Identify which cell holds the provided text, then report its [X, Y] central coordinate. 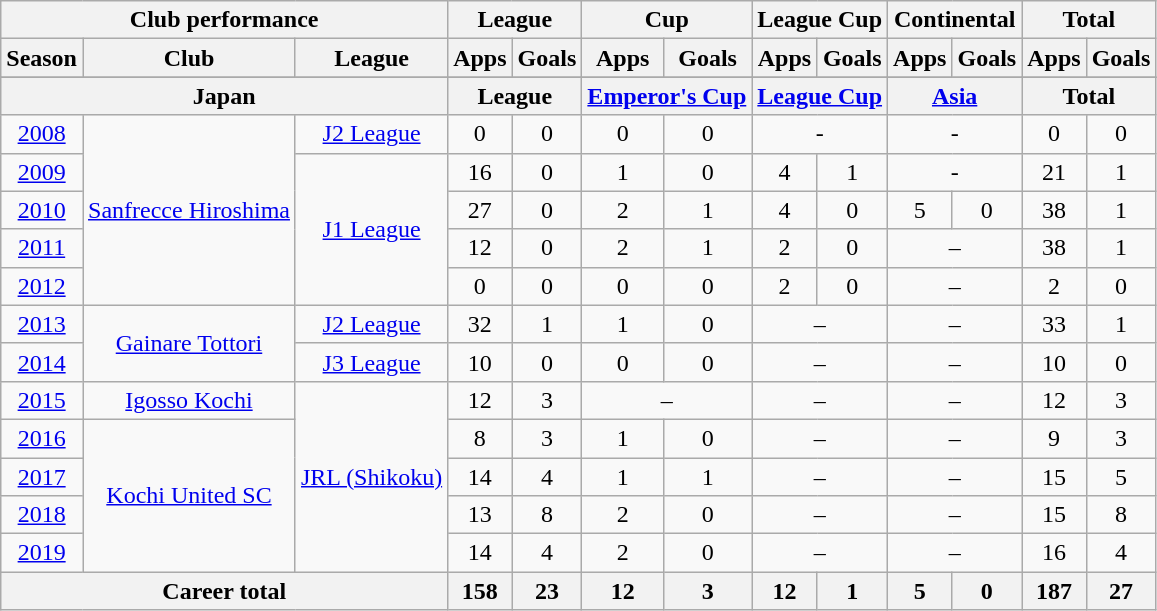
33 [1054, 324]
2017 [42, 477]
Emperor's Cup [667, 96]
187 [1054, 591]
158 [480, 591]
32 [480, 324]
2010 [42, 210]
Kochi United SC [188, 495]
2011 [42, 248]
2015 [42, 400]
21 [1054, 172]
2019 [42, 553]
JRL (Shikoku) [371, 476]
Club performance [224, 20]
Career total [224, 591]
Continental [955, 20]
Japan [224, 96]
23 [547, 591]
J1 League [371, 229]
Cup [667, 20]
2008 [42, 134]
2013 [42, 324]
Gainare Tottori [188, 343]
2012 [42, 286]
Sanfrecce Hiroshima [188, 210]
2016 [42, 438]
2009 [42, 172]
Club [188, 58]
13 [480, 515]
J3 League [371, 362]
2014 [42, 362]
Season [42, 58]
9 [1054, 438]
2018 [42, 515]
Igosso Kochi [188, 400]
Asia [955, 96]
